Search for the cell housing the specified text and yield its (x, y) center coordinate. 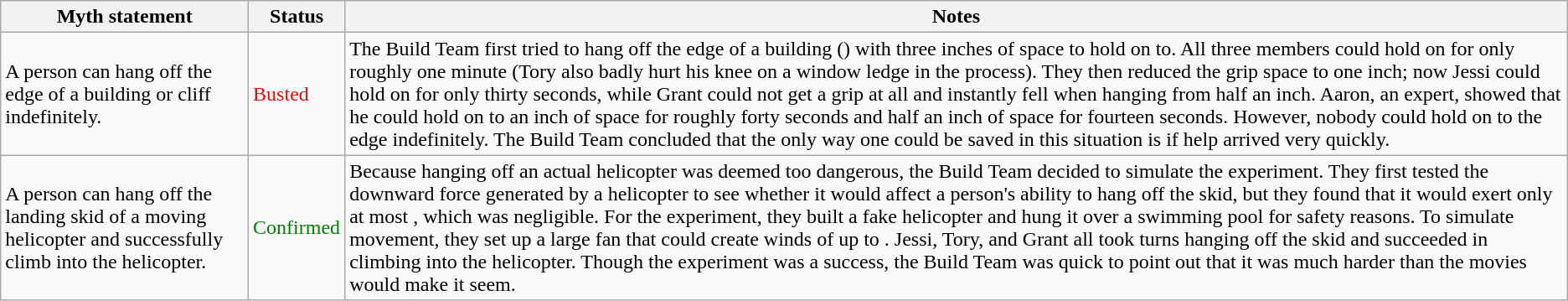
A person can hang off the landing skid of a moving helicopter and successfully climb into the helicopter. (125, 228)
Myth statement (125, 17)
Notes (957, 17)
Confirmed (297, 228)
A person can hang off the edge of a building or cliff indefinitely. (125, 94)
Busted (297, 94)
Status (297, 17)
